Extract the [x, y] coordinate from the center of the cell holding the provided text.  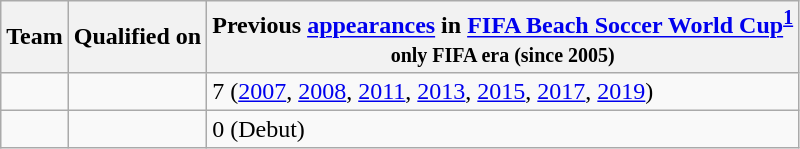
Team [35, 37]
0 (Debut) [503, 129]
Previous appearances in FIFA Beach Soccer World Cup1only FIFA era (since 2005) [503, 37]
7 (2007, 2008, 2011, 2013, 2015, 2017, 2019) [503, 91]
Qualified on [137, 37]
